Search for the cell housing the specified text and yield its [X, Y] center coordinate. 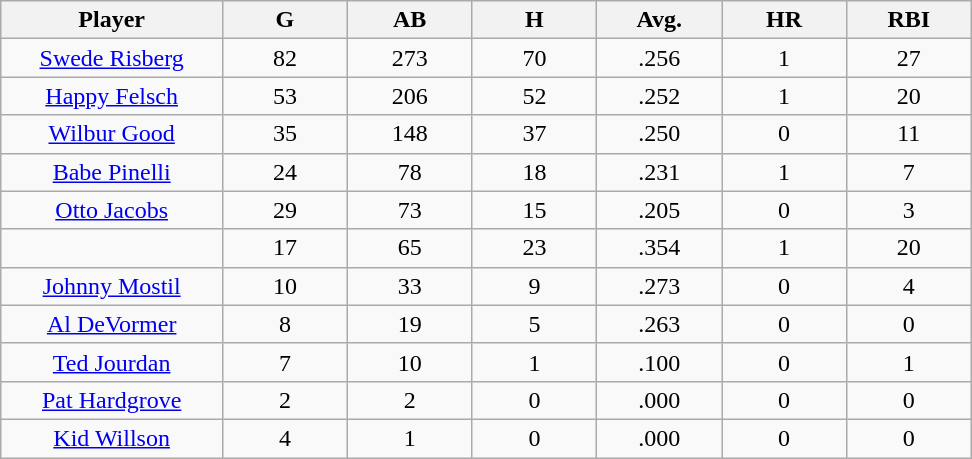
78 [410, 172]
82 [286, 58]
3 [908, 210]
H [534, 20]
Babe Pinelli [112, 172]
23 [534, 248]
Player [112, 20]
Pat Hardgrove [112, 400]
53 [286, 96]
.354 [660, 248]
52 [534, 96]
.263 [660, 324]
Wilbur Good [112, 134]
.100 [660, 362]
15 [534, 210]
65 [410, 248]
Swede Risberg [112, 58]
Happy Felsch [112, 96]
18 [534, 172]
33 [410, 286]
Ted Jourdan [112, 362]
Kid Willson [112, 438]
73 [410, 210]
5 [534, 324]
17 [286, 248]
Otto Jacobs [112, 210]
Avg. [660, 20]
19 [410, 324]
273 [410, 58]
70 [534, 58]
AB [410, 20]
8 [286, 324]
Johnny Mostil [112, 286]
27 [908, 58]
.205 [660, 210]
9 [534, 286]
.231 [660, 172]
.250 [660, 134]
11 [908, 134]
29 [286, 210]
.252 [660, 96]
.256 [660, 58]
148 [410, 134]
24 [286, 172]
206 [410, 96]
RBI [908, 20]
HR [784, 20]
37 [534, 134]
.273 [660, 286]
G [286, 20]
35 [286, 134]
Al DeVormer [112, 324]
